Locate the cell with the specified text and output its (x, y) center coordinate. 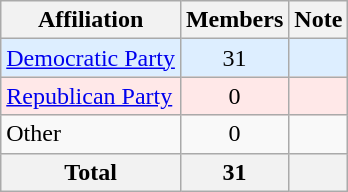
Members (234, 20)
Note (318, 20)
Republican Party (91, 96)
Affiliation (91, 20)
Democratic Party (91, 58)
Total (91, 172)
Other (91, 134)
